Return [x, y] of the center of cell containing provided text 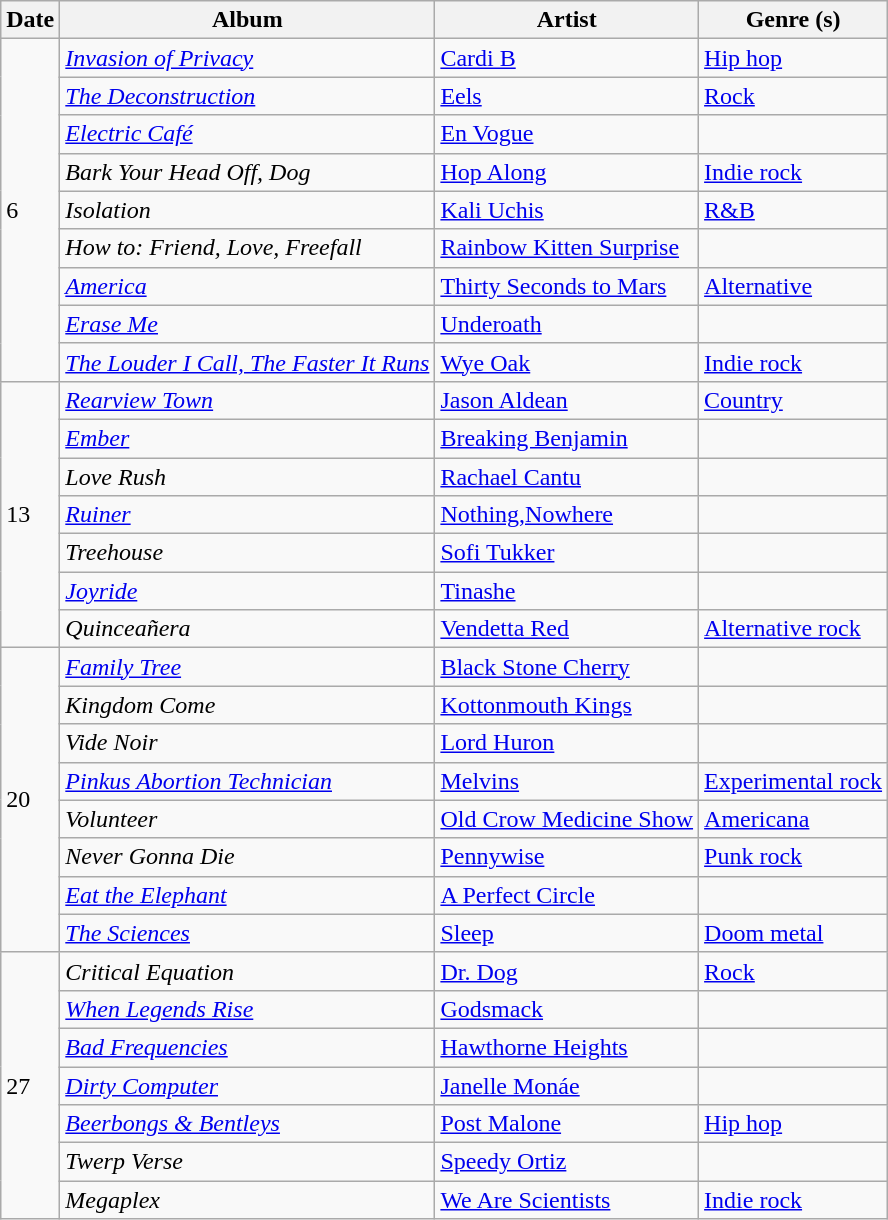
R&B [794, 210]
Never Gonna Die [248, 857]
Family Tree [248, 667]
Treehouse [248, 553]
Megaplex [248, 1200]
The Louder I Call, The Faster It Runs [248, 362]
Americana [794, 819]
Ruiner [248, 515]
How to: Friend, Love, Freefall [248, 248]
Ember [248, 438]
Janelle Monáe [567, 1085]
Bad Frequencies [248, 1047]
Alternative rock [794, 629]
Joyride [248, 591]
Invasion of Privacy [248, 58]
Artist [567, 20]
Eat the Elephant [248, 895]
En Vogue [567, 134]
A Perfect Circle [567, 895]
Dr. Dog [567, 971]
Jason Aldean [567, 400]
6 [30, 210]
Punk rock [794, 857]
Twerp Verse [248, 1162]
Rainbow Kitten Surprise [567, 248]
The Sciences [248, 933]
Beerbongs & Bentleys [248, 1124]
Sofi Tukker [567, 553]
Kingdom Come [248, 705]
Isolation [248, 210]
Breaking Benjamin [567, 438]
Thirty Seconds to Mars [567, 286]
Date [30, 20]
Genre (s) [794, 20]
Nothing,Nowhere [567, 515]
Black Stone Cherry [567, 667]
Vendetta Red [567, 629]
Melvins [567, 781]
27 [30, 1085]
When Legends Rise [248, 1009]
Underoath [567, 324]
Alternative [794, 286]
Old Crow Medicine Show [567, 819]
The Deconstruction [248, 96]
Tinashe [567, 591]
Lord Huron [567, 743]
Critical Equation [248, 971]
Rearview Town [248, 400]
Vide Noir [248, 743]
Quinceañera [248, 629]
Dirty Computer [248, 1085]
Hop Along [567, 172]
Love Rush [248, 477]
Doom metal [794, 933]
Godsmack [567, 1009]
Kottonmouth Kings [567, 705]
Country [794, 400]
20 [30, 800]
We Are Scientists [567, 1200]
Cardi B [567, 58]
Wye Oak [567, 362]
Sleep [567, 933]
Erase Me [248, 324]
Hawthorne Heights [567, 1047]
Bark Your Head Off, Dog [248, 172]
Electric Café [248, 134]
13 [30, 514]
Experimental rock [794, 781]
Pinkus Abortion Technician [248, 781]
Pennywise [567, 857]
Rachael Cantu [567, 477]
Post Malone [567, 1124]
Speedy Ortiz [567, 1162]
America [248, 286]
Album [248, 20]
Eels [567, 96]
Volunteer [248, 819]
Kali Uchis [567, 210]
